For the text-containing cell, return its midpoint in [X, Y] coordinate format. 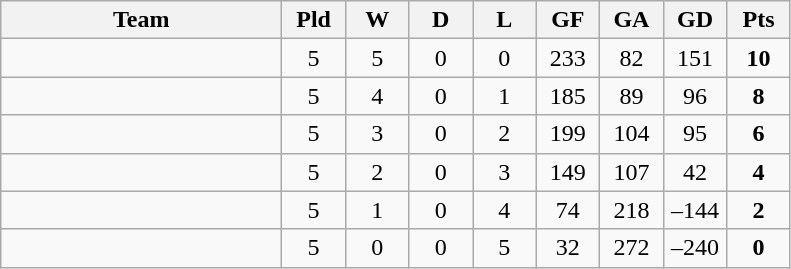
10 [759, 58]
218 [632, 210]
96 [695, 96]
GF [568, 20]
Team [142, 20]
199 [568, 134]
42 [695, 172]
149 [568, 172]
32 [568, 248]
89 [632, 96]
272 [632, 248]
Pld [314, 20]
104 [632, 134]
–144 [695, 210]
95 [695, 134]
185 [568, 96]
GD [695, 20]
Pts [759, 20]
8 [759, 96]
233 [568, 58]
74 [568, 210]
151 [695, 58]
D [441, 20]
6 [759, 134]
82 [632, 58]
L [504, 20]
GA [632, 20]
107 [632, 172]
–240 [695, 248]
W [377, 20]
